For the text-containing cell, return its midpoint in [x, y] coordinate format. 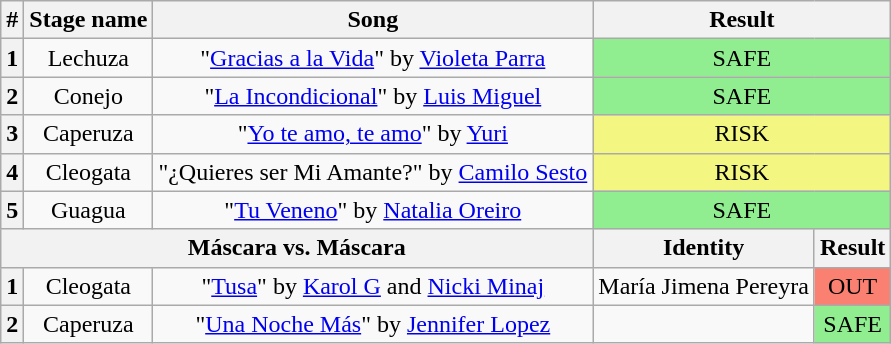
Máscara vs. Máscara [297, 248]
"Gracias a la Vida" by Violeta Parra [373, 58]
Lechuza [88, 58]
OUT [852, 286]
"Una Noche Más" by Jennifer Lopez [373, 324]
"Tusa" by Karol G and Nicki Minaj [373, 286]
4 [12, 172]
Conejo [88, 96]
"La Incondicional" by Luis Miguel [373, 96]
5 [12, 210]
Guagua [88, 210]
"Tu Veneno" by Natalia Oreiro [373, 210]
"¿Quieres ser Mi Amante?" by Camilo Sesto [373, 172]
Identity [704, 248]
3 [12, 134]
# [12, 20]
Song [373, 20]
María Jimena Pereyra [704, 286]
Stage name [88, 20]
"Yo te amo, te amo" by Yuri [373, 134]
